Pinpoint the cell where the given text exists, returning its [X, Y] midpoint coordinate. 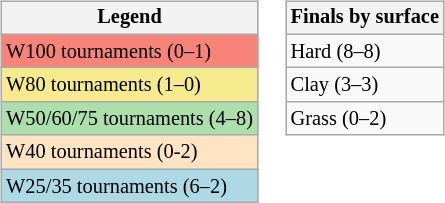
Clay (3–3) [365, 85]
W40 tournaments (0-2) [130, 152]
Legend [130, 18]
Hard (8–8) [365, 51]
W100 tournaments (0–1) [130, 51]
W50/60/75 tournaments (4–8) [130, 119]
Grass (0–2) [365, 119]
Finals by surface [365, 18]
W80 tournaments (1–0) [130, 85]
W25/35 tournaments (6–2) [130, 186]
